Locate the cell with the specified text and output its [X, Y] center coordinate. 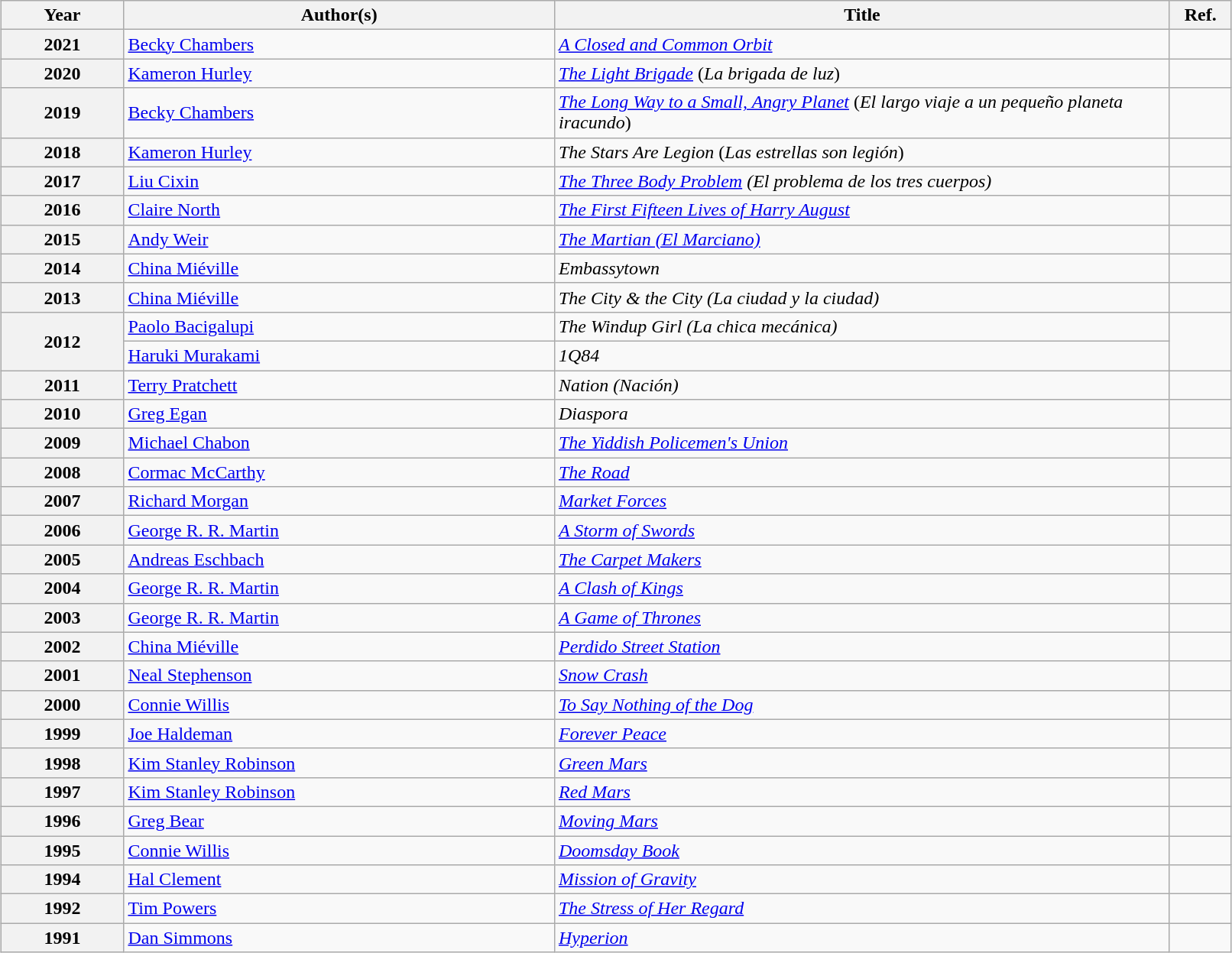
2006 [63, 530]
Cormac McCarthy [339, 472]
2013 [63, 297]
Andreas Eschbach [339, 559]
The Three Body Problem (El problema de los tres cuerpos) [862, 181]
The Light Brigade (La brigada de luz) [862, 73]
A Closed and Common Orbit [862, 44]
2000 [63, 705]
Market Forces [862, 501]
A Game of Thrones [862, 618]
The First Fifteen Lives of Harry August [862, 210]
The Long Way to a Small, Angry Planet (El largo viaje a un pequeño planeta iracundo) [862, 113]
Hyperion [862, 938]
2001 [63, 676]
2008 [63, 472]
The City & the City (La ciudad y la ciudad) [862, 297]
Claire North [339, 210]
1994 [63, 880]
Liu Cixin [339, 181]
Greg Bear [339, 821]
Snow Crash [862, 676]
Greg Egan [339, 414]
Tim Powers [339, 909]
2012 [63, 341]
Moving Mars [862, 821]
2016 [63, 210]
The Carpet Makers [862, 559]
The Road [862, 472]
2017 [63, 181]
Doomsday Book [862, 851]
2021 [63, 44]
2004 [63, 588]
Neal Stephenson [339, 676]
Author(s) [339, 15]
Nation (Nación) [862, 384]
Hal Clement [339, 880]
1991 [63, 938]
The Stress of Her Regard [862, 909]
Andy Weir [339, 239]
Michael Chabon [339, 443]
The Yiddish Policemen's Union [862, 443]
Joe Haldeman [339, 734]
Mission of Gravity [862, 880]
1995 [63, 851]
Dan Simmons [339, 938]
Diaspora [862, 414]
2020 [63, 73]
Embassytown [862, 268]
1997 [63, 792]
1999 [63, 734]
2002 [63, 647]
Perdido Street Station [862, 647]
A Storm of Swords [862, 530]
Year [63, 15]
2005 [63, 559]
The Stars Are Legion (Las estrellas son legión) [862, 152]
A Clash of Kings [862, 588]
1992 [63, 909]
2010 [63, 414]
Red Mars [862, 792]
Richard Morgan [339, 501]
To Say Nothing of the Dog [862, 705]
The Windup Girl (La chica mecánica) [862, 326]
Haruki Murakami [339, 355]
2009 [63, 443]
2003 [63, 618]
The Martian (El Marciano) [862, 239]
2011 [63, 384]
Terry Pratchett [339, 384]
2019 [63, 113]
2015 [63, 239]
1Q84 [862, 355]
Paolo Bacigalupi [339, 326]
Ref. [1200, 15]
1998 [63, 763]
Forever Peace [862, 734]
Green Mars [862, 763]
2007 [63, 501]
1996 [63, 821]
2014 [63, 268]
2018 [63, 152]
Title [862, 15]
